Output the [x, y] coordinate of the center of the cell containing the given text.  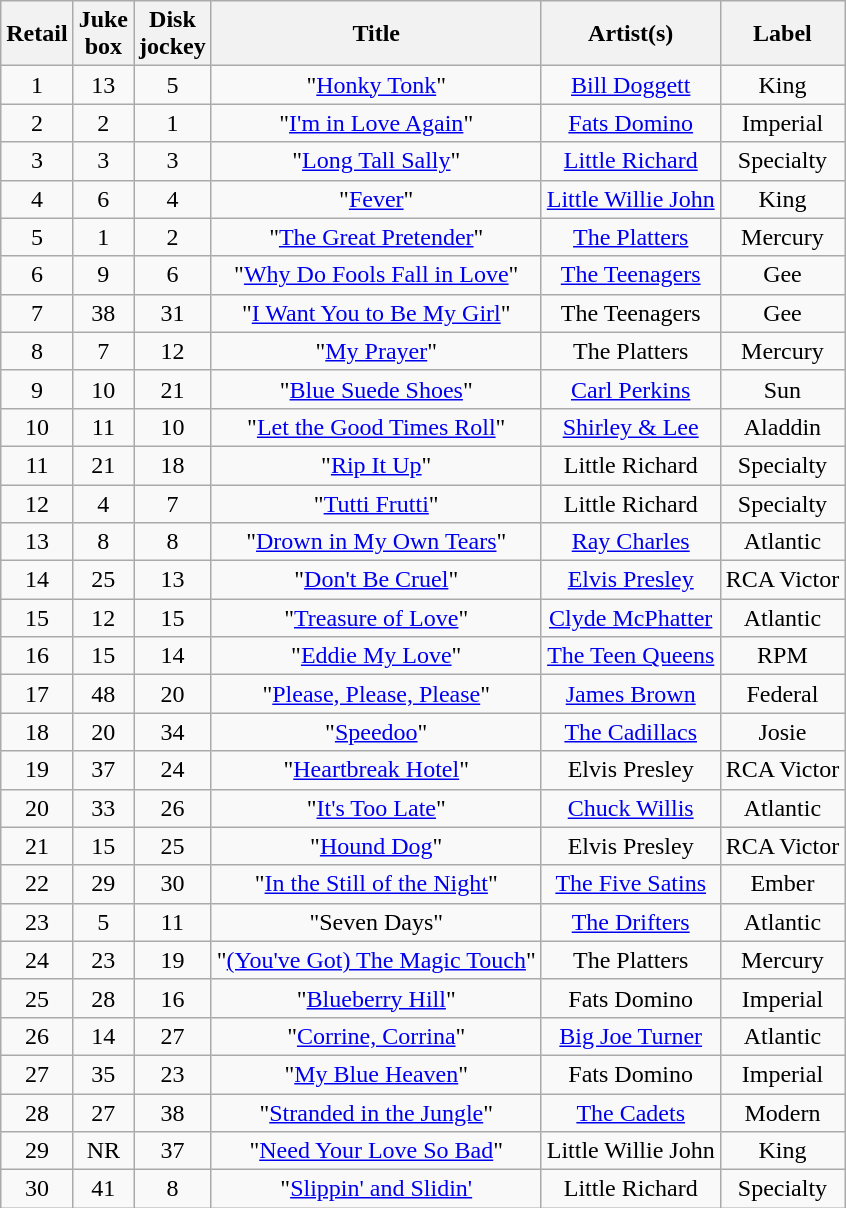
Retail [37, 34]
Ray Charles [630, 542]
Sun [782, 389]
"(You've Got) The Magic Touch" [376, 960]
Federal [782, 694]
Clyde McPhatter [630, 618]
17 [37, 694]
"Honky Tonk" [376, 85]
The Five Satins [630, 884]
Carl Perkins [630, 389]
"Heartbreak Hotel" [376, 770]
"I'm in Love Again" [376, 123]
The Cadillacs [630, 732]
"Corrine, Corrina" [376, 1036]
"Don't Be Cruel" [376, 580]
35 [103, 1074]
The Teen Queens [630, 656]
RPM [782, 656]
"It's Too Late" [376, 808]
Artist(s) [630, 34]
"Stranded in the Jungle" [376, 1113]
Big Joe Turner [630, 1036]
22 [37, 884]
Modern [782, 1113]
"My Prayer" [376, 351]
"My Blue Heaven" [376, 1074]
Josie [782, 732]
31 [173, 313]
Shirley & Lee [630, 427]
"I Want You to Be My Girl" [376, 313]
James Brown [630, 694]
33 [103, 808]
Label [782, 34]
NR [103, 1151]
Aladdin [782, 427]
"Eddie My Love" [376, 656]
The Drifters [630, 922]
Chuck Willis [630, 808]
"Please, Please, Please" [376, 694]
The Cadets [630, 1113]
"Treasure of Love" [376, 618]
"Fever" [376, 199]
"Drown in My Own Tears" [376, 542]
"Tutti Frutti" [376, 503]
"Let the Good Times Roll" [376, 427]
Ember [782, 884]
"Blue Suede Shoes" [376, 389]
"In the Still of the Night" [376, 884]
Bill Doggett [630, 85]
"Need Your Love So Bad" [376, 1151]
"Seven Days" [376, 922]
"Speedoo" [376, 732]
"The Great Pretender" [376, 237]
34 [173, 732]
"Slippin' and Slidin' [376, 1189]
"Rip It Up" [376, 465]
41 [103, 1189]
Title [376, 34]
"Why Do Fools Fall in Love" [376, 275]
Diskjockey [173, 34]
Jukebox [103, 34]
"Hound Dog" [376, 846]
"Blueberry Hill" [376, 998]
"Long Tall Sally" [376, 161]
48 [103, 694]
